Output the (X, Y) coordinate of the center of the cell containing the given text.  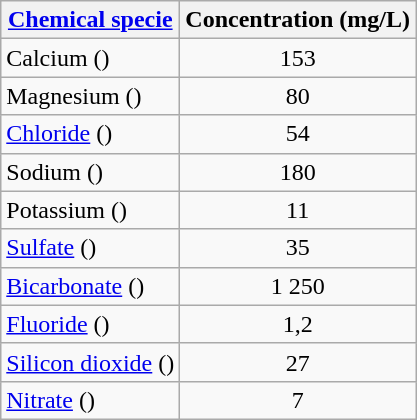
Calcium () (90, 58)
7 (298, 400)
Concentration (mg/L) (298, 20)
Chemical specie (90, 20)
1 250 (298, 286)
Potassium () (90, 210)
Bicarbonate () (90, 286)
180 (298, 172)
Sodium () (90, 172)
Sulfate () (90, 248)
Fluoride () (90, 324)
Chloride () (90, 134)
27 (298, 362)
Magnesium () (90, 96)
80 (298, 96)
153 (298, 58)
1,2 (298, 324)
35 (298, 248)
Silicon dioxide () (90, 362)
11 (298, 210)
Nitrate () (90, 400)
54 (298, 134)
